Detect which cell encompasses the target text, then output its (x, y) center coordinate. 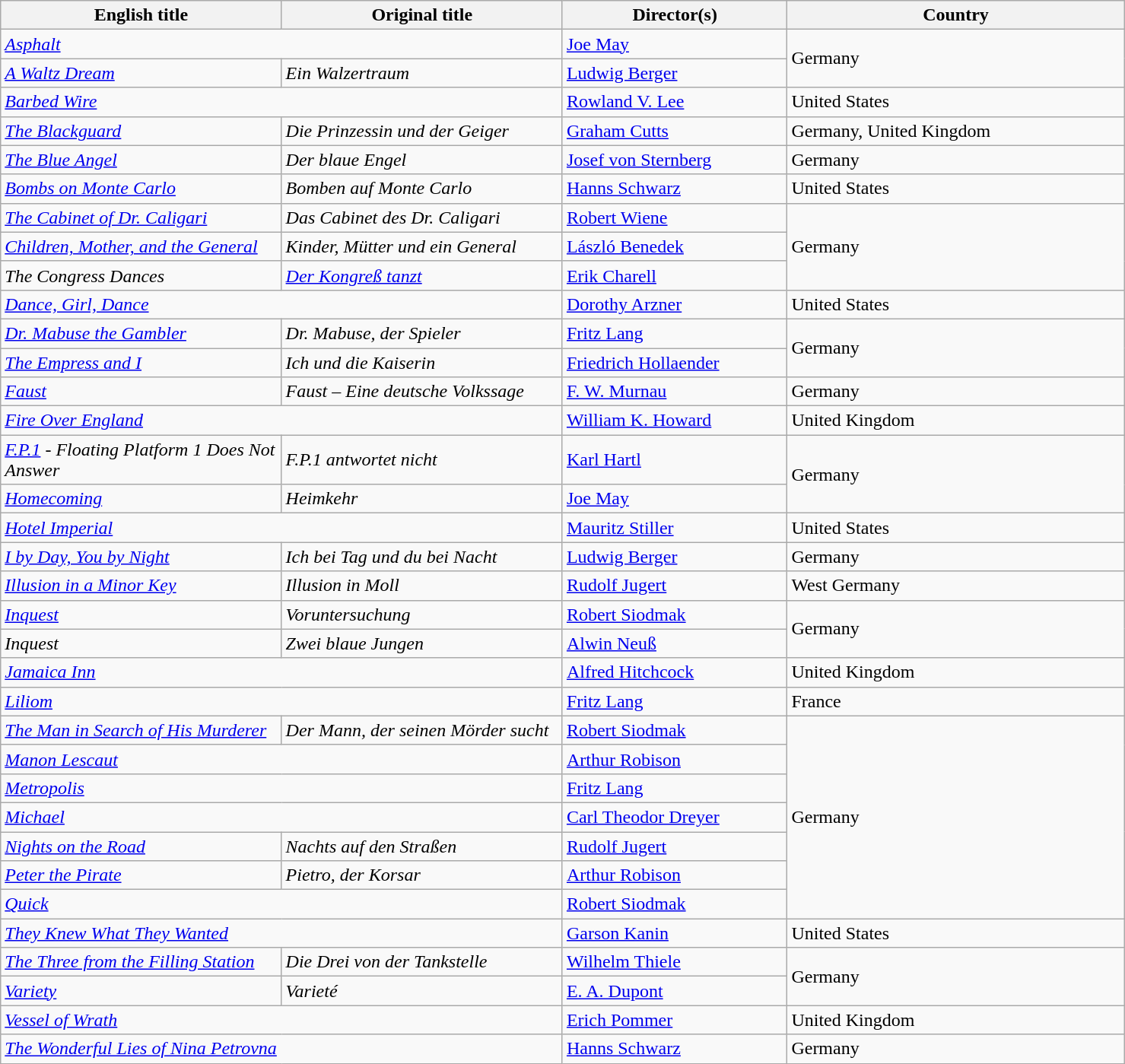
Hotel Imperial (281, 528)
The Congress Dances (141, 275)
Liliom (281, 701)
Varieté (421, 991)
Das Cabinet des Dr. Caligari (421, 218)
Garson Kanin (674, 933)
Dance, Girl, Dance (281, 304)
The Blackguard (141, 131)
Voruntersuchung (421, 615)
Barbed Wire (281, 102)
Country (955, 15)
The Three from the Filling Station (141, 962)
Erik Charell (674, 275)
Erich Pommer (674, 1020)
Michael (281, 817)
Jamaica Inn (281, 672)
Der blaue Engel (421, 160)
Robert Wiene (674, 218)
Alfred Hitchcock (674, 672)
Zwei blaue Jungen (421, 643)
F.P.1 - Floating Platform 1 Does Not Answer (141, 459)
Pietro, der Korsar (421, 875)
The Cabinet of Dr. Caligari (141, 218)
Faust – Eine deutsche Volkssage (421, 392)
Alwin Neuß (674, 643)
Asphalt (281, 44)
F. W. Murnau (674, 392)
France (955, 701)
Ein Walzertraum (421, 73)
A Waltz Dream (141, 73)
Die Prinzessin und der Geiger (421, 131)
Germany, United Kingdom (955, 131)
Bomben auf Monte Carlo (421, 189)
Karl Hartl (674, 459)
Dorothy Arzner (674, 304)
Ich und die Kaiserin (421, 363)
Manon Lescaut (281, 759)
Ich bei Tag und du bei Nacht (421, 557)
Fire Over England (281, 421)
Illusion in Moll (421, 586)
Homecoming (141, 499)
Kinder, Mütter und ein General (421, 246)
Friedrich Hollaender (674, 363)
The Man in Search of His Murderer (141, 730)
Director(s) (674, 15)
Faust (141, 392)
Peter the Pirate (141, 875)
Der Kongreß tanzt (421, 275)
West Germany (955, 586)
Dr. Mabuse the Gambler (141, 333)
Variety (141, 991)
Nights on the Road (141, 846)
Heimkehr (421, 499)
Carl Theodor Dreyer (674, 817)
Illusion in a Minor Key (141, 586)
I by Day, You by Night (141, 557)
Metropolis (281, 788)
Dr. Mabuse, der Spieler (421, 333)
Mauritz Stiller (674, 528)
Quick (281, 904)
The Wonderful Lies of Nina Petrovna (281, 1049)
E. A. Dupont (674, 991)
László Benedek (674, 246)
Vessel of Wrath (281, 1020)
The Blue Angel (141, 160)
Children, Mother, and the General (141, 246)
English title (141, 15)
They Knew What They Wanted (281, 933)
The Empress and I (141, 363)
Die Drei von der Tankstelle (421, 962)
Bombs on Monte Carlo (141, 189)
F.P.1 antwortet nicht (421, 459)
Wilhelm Thiele (674, 962)
William K. Howard (674, 421)
Graham Cutts (674, 131)
Original title (421, 15)
Nachts auf den Straßen (421, 846)
Rowland V. Lee (674, 102)
Der Mann, der seinen Mörder sucht (421, 730)
Josef von Sternberg (674, 160)
